Locate the cell with the specified text and output its (X, Y) center coordinate. 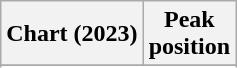
Chart (2023) (72, 34)
Peakposition (189, 34)
